Return (x, y) of the center of cell containing provided text 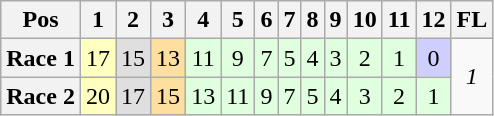
12 (434, 20)
Race 2 (41, 96)
FL (472, 20)
8 (312, 20)
6 (266, 20)
20 (98, 96)
Pos (41, 20)
Race 1 (41, 58)
10 (364, 20)
0 (434, 58)
